Scan for the cell matching the given text and deliver its [x, y] coordinate at center. 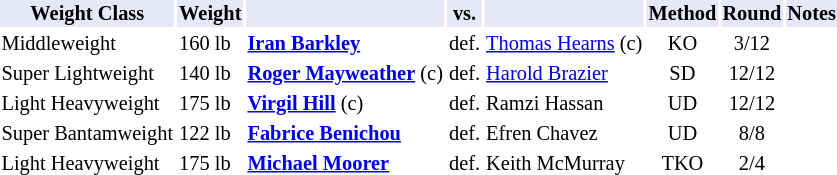
Thomas Hearns (c) [564, 44]
vs. [464, 14]
3/12 [752, 44]
Light Heavyweight [88, 104]
Iran Barkley [346, 44]
140 lb [210, 74]
8/8 [752, 134]
Efren Chavez [564, 134]
Super Bantamweight [88, 134]
Fabrice Benichou [346, 134]
Round [752, 14]
Weight [210, 14]
Weight Class [88, 14]
Roger Mayweather (c) [346, 74]
Method [682, 14]
Ramzi Hassan [564, 104]
KO [682, 44]
Virgil Hill (c) [346, 104]
Harold Brazier [564, 74]
160 lb [210, 44]
Super Lightweight [88, 74]
122 lb [210, 134]
SD [682, 74]
175 lb [210, 104]
Middleweight [88, 44]
